Provide the [X, Y] coordinate of the cell's center where the given text is located.  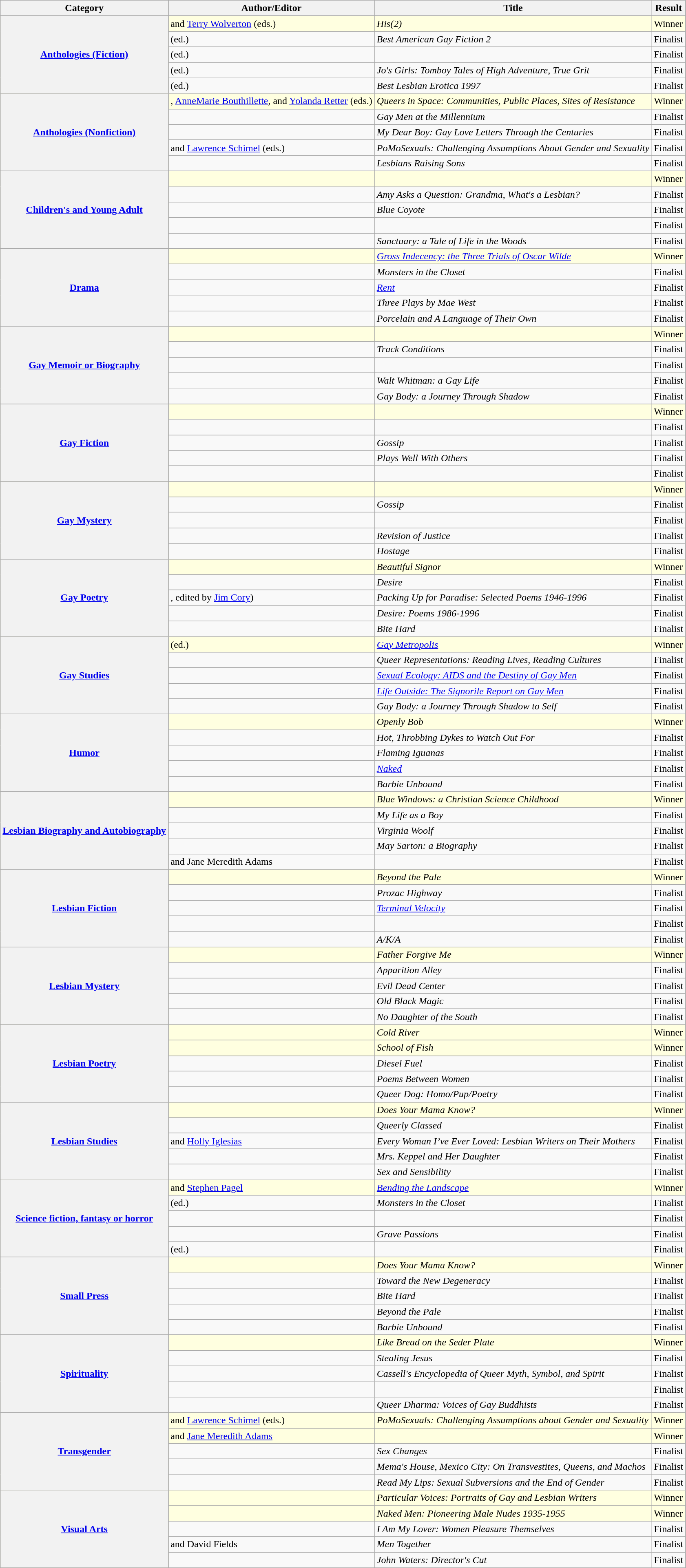
Gay Body: a Journey Through Shadow [513, 396]
Drama [84, 287]
Gross Indecency: the Three Trials of Oscar Wilde [513, 256]
Spirituality [84, 1374]
Mrs. Keppel and Her Daughter [513, 1156]
Like Bread on the Seder Plate [513, 1343]
Stealing Jesus [513, 1358]
Hot, Throbbing Dykes to Watch Out For [513, 738]
Gay Men at the Millennium [513, 117]
Every Woman I’ve Ever Loved: Lesbian Writers on Their Mothers [513, 1141]
and Terry Wolverton (eds.) [272, 24]
Transgender [84, 1451]
Track Conditions [513, 349]
and Stephen Pagel [272, 1188]
Queer Dharma: Voices of Gay Buddhists [513, 1405]
Plays Well With Others [513, 458]
Prozac Highway [513, 892]
May Sarton: a Biography [513, 846]
Particular Voices: Portraits of Gay and Lesbian Writers [513, 1498]
Hostage [513, 551]
PoMoSexuals: Challenging Assumptions About Gender and Sexuality [513, 148]
Result [669, 8]
Queer Dog: Homo/Pup/Poetry [513, 1094]
Sex and Sensibility [513, 1172]
Naked Men: Pioneering Male Nudes 1935-1955 [513, 1513]
Cassell's Encyclopedia of Queer Myth, Symbol, and Spirit [513, 1374]
Diesel Fuel [513, 1063]
A/K/A [513, 939]
PoMoSexuals: Challenging Assumptions about Gender and Sexuality [513, 1420]
Lesbian Mystery [84, 986]
Openly Bob [513, 722]
Revision of Justice [513, 536]
Apparition Alley [513, 970]
Read My Lips: Sexual Subversions and the End of Gender [513, 1482]
Poems Between Women [513, 1079]
Lesbian Poetry [84, 1063]
and David Fields [272, 1544]
Porcelain and A Language of Their Own [513, 318]
Blue Windows: a Christian Science Childhood [513, 799]
Gay Memoir or Biography [84, 365]
Father Forgive Me [513, 955]
Lesbians Raising Sons [513, 163]
Life Outside: The Signorile Report on Gay Men [513, 691]
Beautiful Signor [513, 567]
Packing Up for Paradise: Selected Poems 1946-1996 [513, 598]
Flaming Iguanas [513, 753]
Rent [513, 287]
His(2) [513, 24]
Title [513, 8]
Sexual Ecology: AIDS and the Destiny of Gay Men [513, 675]
Category [84, 8]
Desire [513, 582]
Naked [513, 769]
Amy Asks a Question: Grandma, What's a Lesbian? [513, 194]
Lesbian Biography and Autobiography [84, 830]
Best American Gay Fiction 2 [513, 39]
Science fiction, fantasy or horror [84, 1219]
, edited by Jim Cory) [272, 598]
Lesbian Studies [84, 1141]
Anthologies (Nonfiction) [84, 132]
Queer Representations: Reading Lives, Reading Cultures [513, 660]
Lesbian Fiction [84, 908]
Blue Coyote [513, 210]
Cold River [513, 1032]
Evil Dead Center [513, 986]
Three Plays by Mae West [513, 303]
Walt Whitman: a Gay Life [513, 380]
Anthologies (Fiction) [84, 55]
Gay Metropolis [513, 644]
Mema's House, Mexico City: On Transvestites, Queens, and Machos [513, 1467]
, AnneMarie Bouthillette, and Yolanda Retter (eds.) [272, 101]
Small Press [84, 1296]
Gay Studies [84, 675]
Desire: Poems 1986-1996 [513, 613]
School of Fish [513, 1048]
Gay Body: a Journey Through Shadow to Self [513, 707]
Men Together [513, 1544]
Gay Fiction [84, 442]
Humor [84, 753]
John Waters: Director's Cut [513, 1560]
Virginia Woolf [513, 830]
Terminal Velocity [513, 908]
Old Black Magic [513, 1001]
Best Lesbian Erotica 1997 [513, 86]
No Daughter of the South [513, 1017]
Visual Arts [84, 1529]
Sex Changes [513, 1451]
My Dear Boy: Gay Love Letters Through the Centuries [513, 132]
My Life as a Boy [513, 815]
Bending the Landscape [513, 1188]
Queers in Space: Communities, Public Places, Sites of Resistance [513, 101]
Gay Mystery [84, 520]
Sanctuary: a Tale of Life in the Woods [513, 241]
and Holly Iglesias [272, 1141]
Children's and Young Adult [84, 210]
Toward the New Degeneracy [513, 1281]
Queerly Classed [513, 1125]
I Am My Lover: Women Pleasure Themselves [513, 1529]
Grave Passions [513, 1234]
Author/Editor [272, 8]
Gay Poetry [84, 598]
Jo's Girls: Tomboy Tales of High Adventure, True Grit [513, 70]
